Output the (x, y) coordinate of the center of the cell containing the given text.  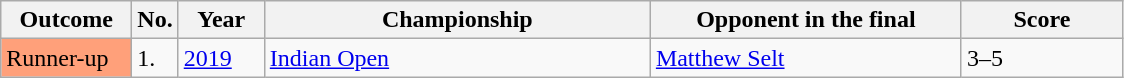
Outcome (66, 20)
2019 (221, 58)
Matthew Selt (806, 58)
Championship (457, 20)
Indian Open (457, 58)
Year (221, 20)
Opponent in the final (806, 20)
Runner-up (66, 58)
1. (155, 58)
Score (1042, 20)
3–5 (1042, 58)
No. (155, 20)
